Capture the cell that displays the provided text and extract its [x, y] central coordinate. 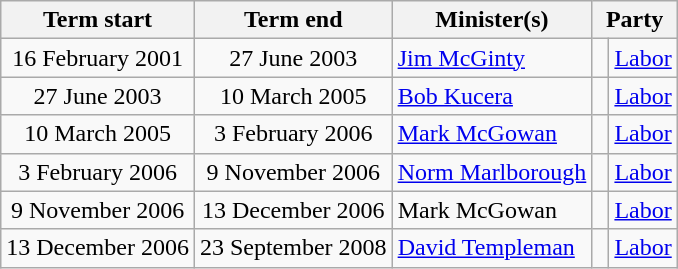
Term end [293, 20]
Party [634, 20]
16 February 2001 [98, 58]
Norm Marlborough [492, 172]
Bob Kucera [492, 96]
Term start [98, 20]
23 September 2008 [293, 248]
Jim McGinty [492, 58]
David Templeman [492, 248]
Minister(s) [492, 20]
